Extract the [x, y] coordinate from the center of the cell holding the provided text.  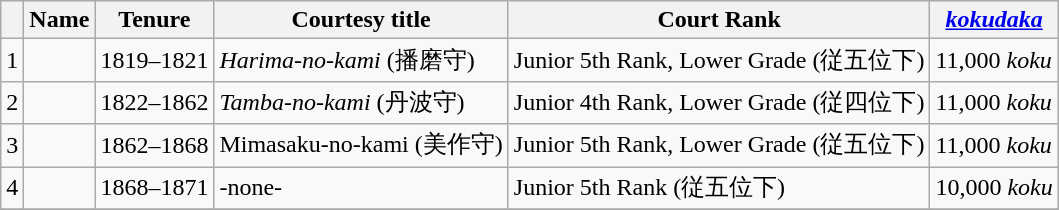
Tenure [154, 20]
kokudaka [994, 20]
10,000 koku [994, 188]
Name [60, 20]
Harima-no-kami (播磨守) [361, 60]
Mimasaku-no-kami (美作守) [361, 146]
2 [12, 102]
3 [12, 146]
Tamba-no-kami (丹波守) [361, 102]
-none- [361, 188]
Junior 5th Rank (従五位下) [719, 188]
Courtesy title [361, 20]
1 [12, 60]
Court Rank [719, 20]
1862–1868 [154, 146]
4 [12, 188]
1822–1862 [154, 102]
1868–1871 [154, 188]
1819–1821 [154, 60]
Junior 4th Rank, Lower Grade (従四位下) [719, 102]
